Return the [X, Y] coordinate for the center point of the cell that contains the specified text.  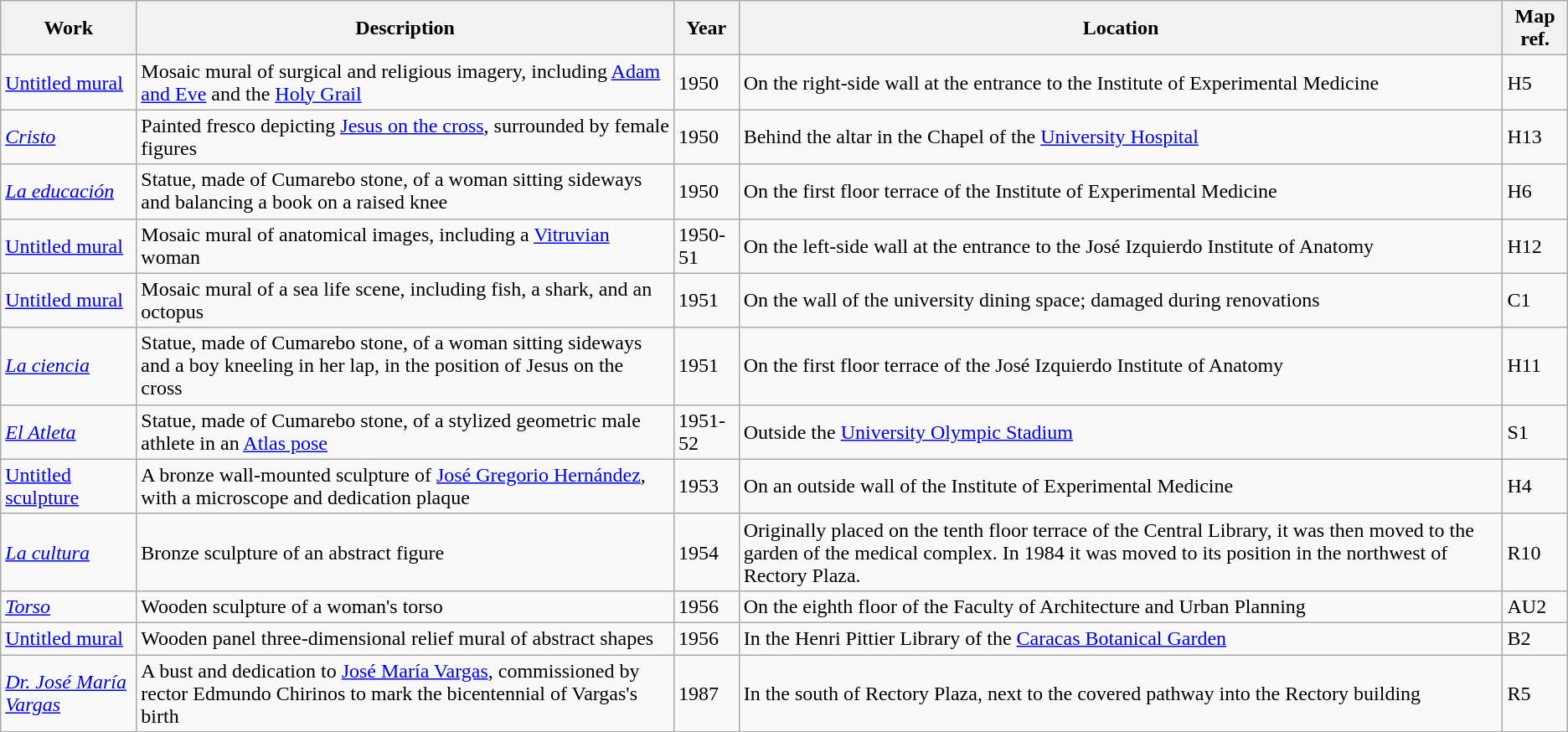
H6 [1534, 191]
Location [1121, 28]
1950-51 [706, 246]
1953 [706, 486]
La educación [69, 191]
Map ref. [1534, 28]
A bronze wall-mounted sculpture of José Gregorio Hernández, with a microscope and dedication plaque [405, 486]
On the right-side wall at the entrance to the Institute of Experimental Medicine [1121, 82]
Painted fresco depicting Jesus on the cross, surrounded by female figures [405, 137]
R10 [1534, 552]
Bronze sculpture of an abstract figure [405, 552]
B2 [1534, 638]
In the Henri Pittier Library of the Caracas Botanical Garden [1121, 638]
El Atleta [69, 432]
On an outside wall of the Institute of Experimental Medicine [1121, 486]
Mosaic mural of a sea life scene, including fish, a shark, and an octopus [405, 300]
Mosaic mural of surgical and religious imagery, including Adam and Eve and the Holy Grail [405, 82]
Outside the University Olympic Stadium [1121, 432]
Wooden panel three-dimensional relief mural of abstract shapes [405, 638]
In the south of Rectory Plaza, next to the covered pathway into the Rectory building [1121, 693]
H11 [1534, 366]
Cristo [69, 137]
On the first floor terrace of the José Izquierdo Institute of Anatomy [1121, 366]
S1 [1534, 432]
La cultura [69, 552]
On the left-side wall at the entrance to the José Izquierdo Institute of Anatomy [1121, 246]
La ciencia [69, 366]
Statue, made of Cumarebo stone, of a woman sitting sideways and a boy kneeling in her lap, in the position of Jesus on the cross [405, 366]
R5 [1534, 693]
A bust and dedication to José María Vargas, commissioned by rector Edmundo Chirinos to mark the bicentennial of Vargas's birth [405, 693]
1954 [706, 552]
Dr. José María Vargas [69, 693]
H13 [1534, 137]
On the first floor terrace of the Institute of Experimental Medicine [1121, 191]
1987 [706, 693]
On the eighth floor of the Faculty of Architecture and Urban Planning [1121, 606]
Behind the altar in the Chapel of the University Hospital [1121, 137]
Statue, made of Cumarebo stone, of a woman sitting sideways and balancing a book on a raised knee [405, 191]
Description [405, 28]
1951-52 [706, 432]
Year [706, 28]
Wooden sculpture of a woman's torso [405, 606]
Untitled sculpture [69, 486]
H5 [1534, 82]
Mosaic mural of anatomical images, including a Vitruvian woman [405, 246]
AU2 [1534, 606]
Statue, made of Cumarebo stone, of a stylized geometric male athlete in an Atlas pose [405, 432]
Torso [69, 606]
Work [69, 28]
C1 [1534, 300]
H12 [1534, 246]
On the wall of the university dining space; damaged during renovations [1121, 300]
H4 [1534, 486]
